Extract the (X, Y) coordinate from the center of the cell holding the provided text.  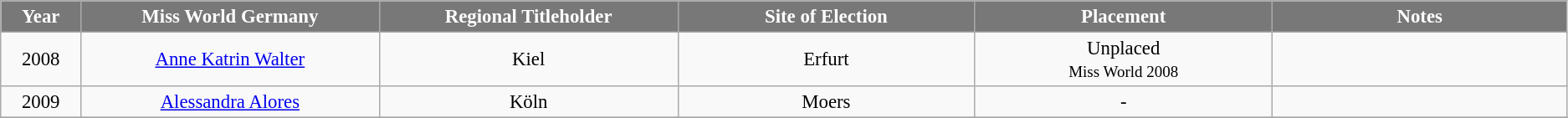
Moers (826, 102)
Kiel (529, 60)
- (1123, 102)
2009 (41, 102)
Alessandra Alores (230, 102)
Regional Titleholder (529, 17)
Miss World Germany (230, 17)
Erfurt (826, 60)
UnplacedMiss World 2008 (1123, 60)
Anne Katrin Walter (230, 60)
Site of Election (826, 17)
Köln (529, 102)
Notes (1420, 17)
2008 (41, 60)
Placement (1123, 17)
Year (41, 17)
